Return the [X, Y] coordinate for the center point of the cell that contains the specified text.  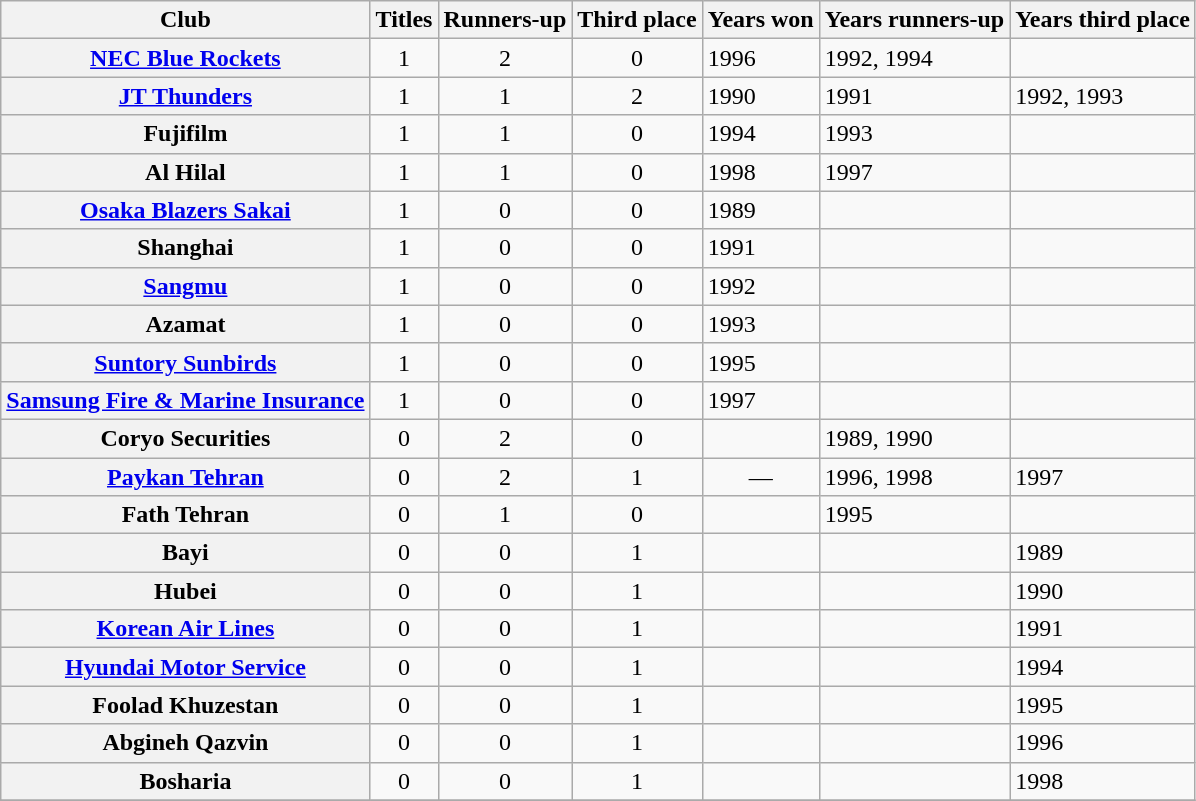
Samsung Fire & Marine Insurance [186, 400]
Osaka Blazers Sakai [186, 210]
1992, 1994 [914, 58]
NEC Blue Rockets [186, 58]
JT Thunders [186, 96]
Titles [404, 20]
Paykan Tehran [186, 477]
— [760, 477]
Abgineh Qazvin [186, 743]
Bosharia [186, 781]
Hyundai Motor Service [186, 667]
Years runners-up [914, 20]
Shanghai [186, 248]
Suntory Sunbirds [186, 362]
Coryo Securities [186, 438]
1989, 1990 [914, 438]
Foolad Khuzestan [186, 705]
Fujifilm [186, 134]
1996, 1998 [914, 477]
1992 [760, 286]
Bayi [186, 553]
Sangmu [186, 286]
Years won [760, 20]
Azamat [186, 324]
Runners-up [505, 20]
Al Hilal [186, 172]
Hubei [186, 591]
Third place [637, 20]
Fath Tehran [186, 515]
1992, 1993 [1103, 96]
Korean Air Lines [186, 629]
Years third place [1103, 20]
Club [186, 20]
